Return the [x, y] coordinate for the center point of the cell that contains the specified text.  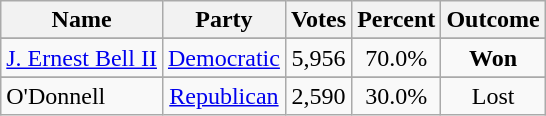
Lost [493, 96]
Democratic [224, 58]
Name [82, 20]
70.0% [396, 58]
2,590 [318, 96]
Party [224, 20]
Votes [318, 20]
O'Donnell [82, 96]
Won [493, 58]
30.0% [396, 96]
5,956 [318, 58]
J. Ernest Bell II [82, 58]
Outcome [493, 20]
Percent [396, 20]
Republican [224, 96]
